Locate the cell with the specified text and output its (x, y) center coordinate. 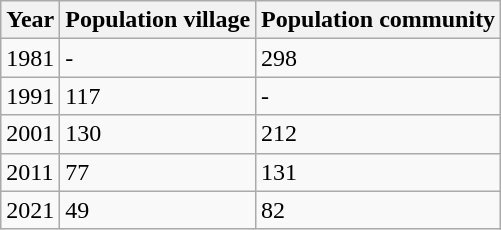
130 (158, 134)
212 (378, 134)
49 (158, 210)
2001 (30, 134)
Population community (378, 20)
Year (30, 20)
131 (378, 172)
298 (378, 58)
117 (158, 96)
82 (378, 210)
1991 (30, 96)
2021 (30, 210)
Population village (158, 20)
2011 (30, 172)
1981 (30, 58)
77 (158, 172)
